Provide the [x, y] coordinate of the cell's center where the given text is located.  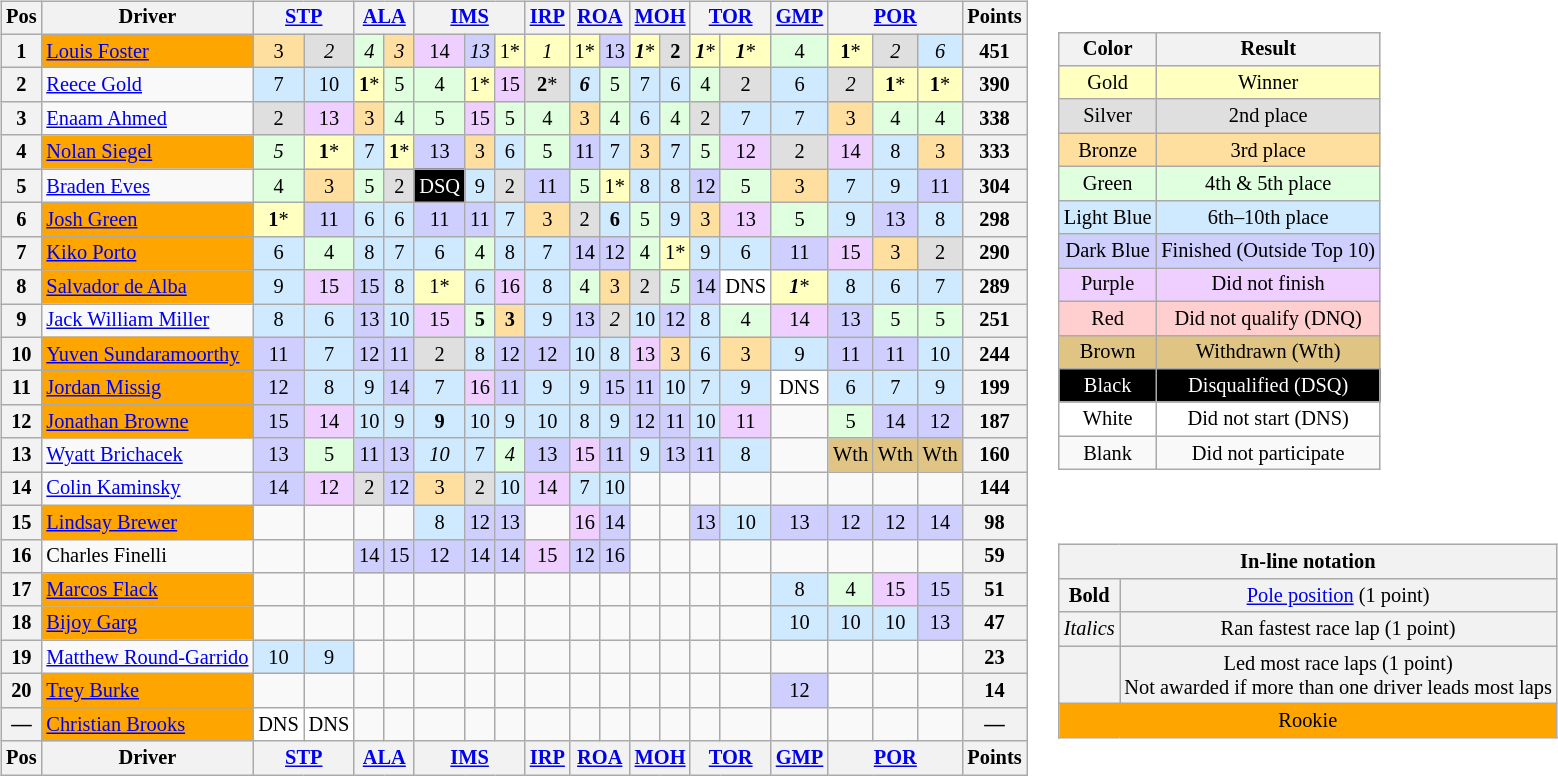
304 [994, 186]
Bijoy Garg [147, 623]
Yuven Sundaramoorthy [147, 354]
Wyatt Brichacek [147, 455]
3rd place [1268, 150]
Silver [1108, 116]
Pole position (1 point) [1338, 596]
Finished (Outside Top 10) [1268, 251]
Jordan Missig [147, 388]
Blank [1108, 453]
Red [1108, 318]
390 [994, 85]
Charles Finelli [147, 556]
Gold [1108, 83]
251 [994, 321]
6th–10th place [1268, 217]
Green [1108, 184]
Nolan Siegel [147, 152]
White [1108, 419]
289 [994, 287]
290 [994, 253]
DSQ [439, 186]
Result [1268, 49]
Trey Burke [147, 691]
47 [994, 623]
Brown [1108, 352]
144 [994, 489]
Marcos Flack [147, 590]
Kiko Porto [147, 253]
In-line notation [1308, 562]
Did not start (DNS) [1268, 419]
Salvador de Alba [147, 287]
Josh Green [147, 220]
Ran fastest race lap (1 point) [1338, 629]
51 [994, 590]
Light Blue [1108, 217]
Enaam Ahmed [147, 119]
Braden Eves [147, 186]
244 [994, 354]
2* [548, 85]
Black [1108, 386]
Led most race laps (1 point)Not awarded if more than one driver leads most laps [1338, 675]
Colin Kaminsky [147, 489]
Jonathan Browne [147, 422]
59 [994, 556]
451 [994, 51]
Did not participate [1268, 453]
4th & 5th place [1268, 184]
98 [994, 522]
298 [994, 220]
18 [21, 623]
2nd place [1268, 116]
17 [21, 590]
160 [994, 455]
333 [994, 152]
23 [994, 657]
Italics [1090, 629]
Matthew Round-Garrido [147, 657]
Did not finish [1268, 285]
Did not qualify (DNQ) [1268, 318]
Louis Foster [147, 51]
338 [994, 119]
Bold [1090, 596]
Disqualified (DSQ) [1268, 386]
Christian Brooks [147, 724]
Lindsay Brewer [147, 522]
Purple [1108, 285]
Winner [1268, 83]
20 [21, 691]
187 [994, 422]
Dark Blue [1108, 251]
Bronze [1108, 150]
Withdrawn (Wth) [1268, 352]
Reece Gold [147, 85]
Rookie [1308, 721]
Color [1108, 49]
199 [994, 388]
Jack William Miller [147, 321]
19 [21, 657]
